Provide the (X, Y) coordinate of the cell's center where the given text is located.  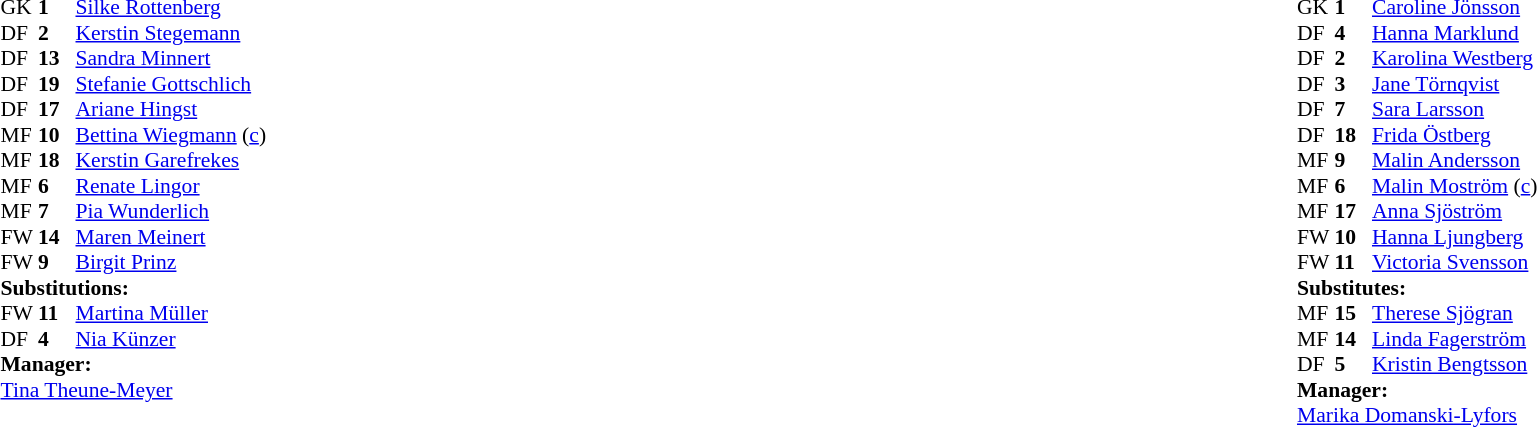
Birgit Prinz (172, 263)
Bettina Wiegmann (c) (172, 135)
3 (1353, 84)
13 (57, 59)
5 (1353, 365)
Anna Sjöström (1454, 211)
Frida Östberg (1454, 135)
Stefanie Gottschlich (172, 84)
Martina Müller (172, 313)
Substitutes: (1417, 288)
Sandra Minnert (172, 59)
Kerstin Stegemann (172, 33)
19 (57, 84)
Hanna Marklund (1454, 33)
Substitutions: (133, 288)
Linda Fagerström (1454, 339)
Pia Wunderlich (172, 211)
Kristin Bengtsson (1454, 365)
Malin Andersson (1454, 161)
Karolina Westberg (1454, 59)
Sara Larsson (1454, 109)
Kerstin Garefrekes (172, 161)
15 (1353, 313)
Renate Lingor (172, 186)
Victoria Svensson (1454, 263)
Jane Törnqvist (1454, 84)
Tina Theune-Meyer (133, 390)
Maren Meinert (172, 237)
Ariane Hingst (172, 109)
Hanna Ljungberg (1454, 237)
Therese Sjögran (1454, 313)
Nia Künzer (172, 339)
Malin Moström (c) (1454, 186)
